Output the [X, Y] coordinate of the center of the cell containing the given text.  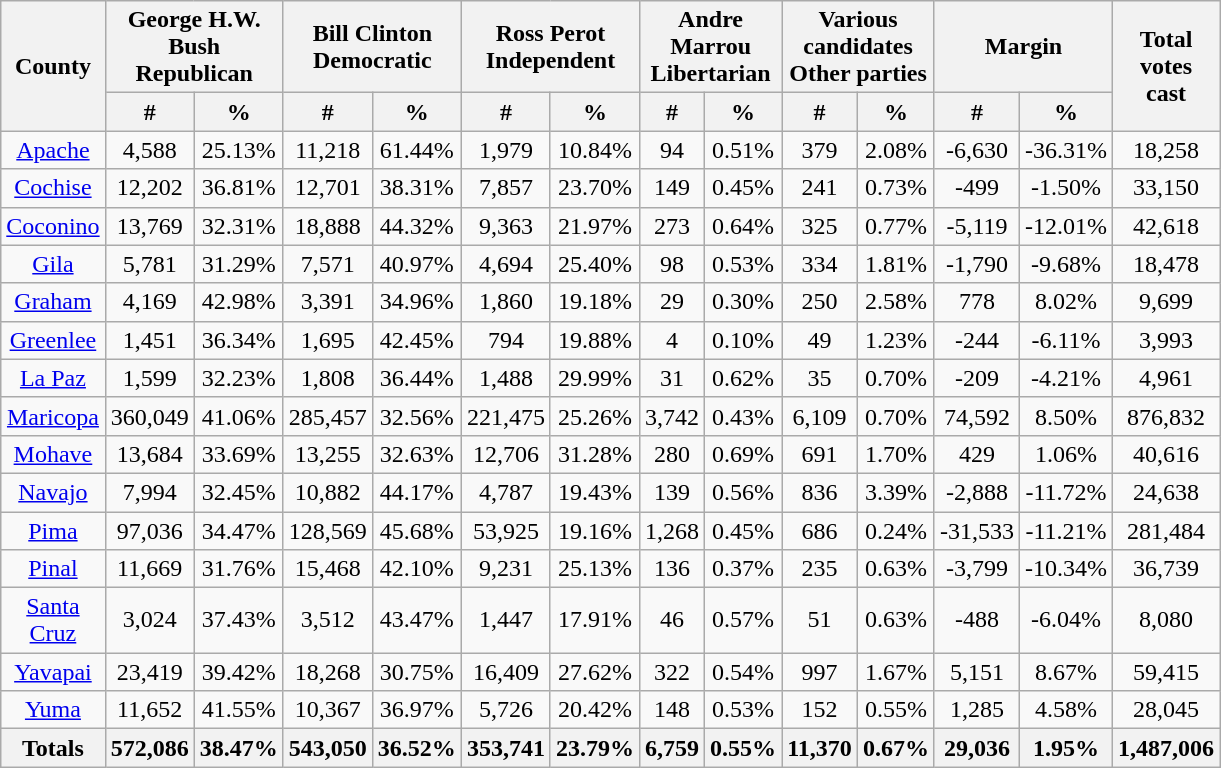
41.06% [238, 416]
8,080 [1166, 620]
18,478 [1166, 264]
1.67% [896, 672]
139 [672, 492]
686 [820, 531]
136 [672, 569]
778 [976, 302]
10,367 [328, 710]
9,363 [506, 226]
3,024 [150, 620]
0.69% [744, 454]
0.24% [896, 531]
0.62% [744, 378]
16,409 [506, 672]
Graham [53, 302]
250 [820, 302]
0.77% [896, 226]
51 [820, 620]
2.08% [896, 150]
74,592 [976, 416]
30.75% [416, 672]
1,268 [672, 531]
Apache [53, 150]
4,169 [150, 302]
3,512 [328, 620]
3,993 [1166, 340]
32.23% [238, 378]
29 [672, 302]
429 [976, 454]
4,961 [1166, 378]
21.97% [594, 226]
8.02% [1066, 302]
221,475 [506, 416]
61.44% [416, 150]
97,036 [150, 531]
12,202 [150, 188]
33,150 [1166, 188]
1,695 [328, 340]
285,457 [328, 416]
11,370 [820, 748]
53,925 [506, 531]
40,616 [1166, 454]
379 [820, 150]
1,860 [506, 302]
280 [672, 454]
23,419 [150, 672]
23.79% [594, 748]
Mohave [53, 454]
31 [672, 378]
1,599 [150, 378]
281,484 [1166, 531]
Pima [53, 531]
13,769 [150, 226]
4 [672, 340]
-488 [976, 620]
1,447 [506, 620]
Totals [53, 748]
40.97% [416, 264]
44.32% [416, 226]
31.29% [238, 264]
45.68% [416, 531]
0.56% [744, 492]
691 [820, 454]
1.06% [1066, 454]
28,045 [1166, 710]
8.50% [1066, 416]
18,258 [1166, 150]
5,726 [506, 710]
9,699 [1166, 302]
15,468 [328, 569]
235 [820, 569]
20.42% [594, 710]
1,451 [150, 340]
794 [506, 340]
49 [820, 340]
0.43% [744, 416]
Various candidatesOther parties [858, 47]
25.40% [594, 264]
10.84% [594, 150]
3,391 [328, 302]
La Paz [53, 378]
29.99% [594, 378]
0.37% [744, 569]
23.70% [594, 188]
Bill ClintonDemocratic [372, 47]
Yuma [53, 710]
19.16% [594, 531]
241 [820, 188]
-1.50% [1066, 188]
1,808 [328, 378]
-6.11% [1066, 340]
360,049 [150, 416]
38.31% [416, 188]
George H.W. BushRepublican [194, 47]
59,415 [1166, 672]
1,488 [506, 378]
-6.04% [1066, 620]
36.44% [416, 378]
11,652 [150, 710]
39.42% [238, 672]
543,050 [328, 748]
42.45% [416, 340]
29,036 [976, 748]
13,255 [328, 454]
572,086 [150, 748]
43.47% [416, 620]
Total votes cast [1166, 66]
17.91% [594, 620]
Santa Cruz [53, 620]
836 [820, 492]
19.43% [594, 492]
334 [820, 264]
322 [672, 672]
-31,533 [976, 531]
1.70% [896, 454]
42,618 [1166, 226]
6,109 [820, 416]
149 [672, 188]
33.69% [238, 454]
11,669 [150, 569]
7,571 [328, 264]
27.62% [594, 672]
34.47% [238, 531]
10,882 [328, 492]
42.10% [416, 569]
Greenlee [53, 340]
6,759 [672, 748]
273 [672, 226]
8.67% [1066, 672]
-1,790 [976, 264]
-10.34% [1066, 569]
325 [820, 226]
37.43% [238, 620]
9,231 [506, 569]
Yavapai [53, 672]
34.96% [416, 302]
-3,799 [976, 569]
98 [672, 264]
0.73% [896, 188]
Navajo [53, 492]
3,742 [672, 416]
-4.21% [1066, 378]
Andre MarrouLibertarian [711, 47]
-5,119 [976, 226]
Pinal [53, 569]
-6,630 [976, 150]
-12.01% [1066, 226]
25.26% [594, 416]
31.28% [594, 454]
1.81% [896, 264]
38.47% [238, 748]
0.51% [744, 150]
-36.31% [1066, 150]
Maricopa [53, 416]
0.64% [744, 226]
13,684 [150, 454]
Ross PerotIndependent [550, 47]
32.45% [238, 492]
4.58% [1066, 710]
5,781 [150, 264]
Coconino [53, 226]
4,694 [506, 264]
1,979 [506, 150]
7,994 [150, 492]
7,857 [506, 188]
36.34% [238, 340]
1.23% [896, 340]
24,638 [1166, 492]
2.58% [896, 302]
18,268 [328, 672]
12,701 [328, 188]
44.17% [416, 492]
County [53, 66]
32.31% [238, 226]
12,706 [506, 454]
Margin [1023, 47]
4,588 [150, 150]
-2,888 [976, 492]
0.30% [744, 302]
41.55% [238, 710]
0.57% [744, 620]
46 [672, 620]
32.56% [416, 416]
-244 [976, 340]
148 [672, 710]
0.10% [744, 340]
36.81% [238, 188]
-11.72% [1066, 492]
0.67% [896, 748]
1.95% [1066, 748]
42.98% [238, 302]
4,787 [506, 492]
Cochise [53, 188]
-209 [976, 378]
36,739 [1166, 569]
-499 [976, 188]
-11.21% [1066, 531]
876,832 [1166, 416]
36.52% [416, 748]
36.97% [416, 710]
31.76% [238, 569]
35 [820, 378]
-9.68% [1066, 264]
19.18% [594, 302]
32.63% [416, 454]
3.39% [896, 492]
19.88% [594, 340]
5,151 [976, 672]
11,218 [328, 150]
Gila [53, 264]
0.54% [744, 672]
152 [820, 710]
353,741 [506, 748]
1,285 [976, 710]
128,569 [328, 531]
997 [820, 672]
1,487,006 [1166, 748]
94 [672, 150]
18,888 [328, 226]
